Locate the cell with the specified text and output its (X, Y) center coordinate. 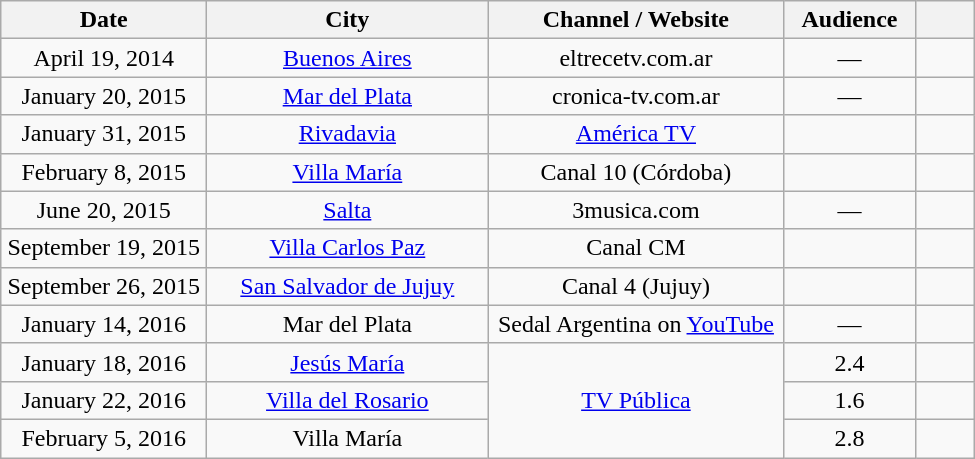
April 19, 2014 (104, 58)
Canal 10 (Córdoba) (636, 172)
Canal 4 (Jujuy) (636, 286)
América TV (636, 134)
1.6 (850, 400)
City (348, 20)
Buenos Aires (348, 58)
January 22, 2016 (104, 400)
eltrecetv.com.ar (636, 58)
cronica-tv.com.ar (636, 96)
Channel / Website (636, 20)
Rivadavia (348, 134)
Date (104, 20)
2.4 (850, 362)
February 8, 2015 (104, 172)
January 14, 2016 (104, 324)
Sedal Argentina on YouTube (636, 324)
Villa del Rosario (348, 400)
Audience (850, 20)
3musica.com (636, 210)
Salta (348, 210)
June 20, 2015 (104, 210)
Villa Carlos Paz (348, 248)
September 26, 2015 (104, 286)
February 5, 2016 (104, 438)
Canal CM (636, 248)
January 18, 2016 (104, 362)
TV Pública (636, 400)
2.8 (850, 438)
Jesús María (348, 362)
San Salvador de Jujuy (348, 286)
January 31, 2015 (104, 134)
January 20, 2015 (104, 96)
September 19, 2015 (104, 248)
